Search for the cell housing the specified text and yield its [x, y] center coordinate. 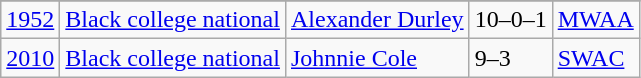
MWAA [596, 20]
1952 [30, 20]
9–3 [510, 58]
SWAC [596, 58]
Johnnie Cole [377, 58]
10–0–1 [510, 20]
2010 [30, 58]
Alexander Durley [377, 20]
